For the text-containing cell, return its midpoint in [x, y] coordinate format. 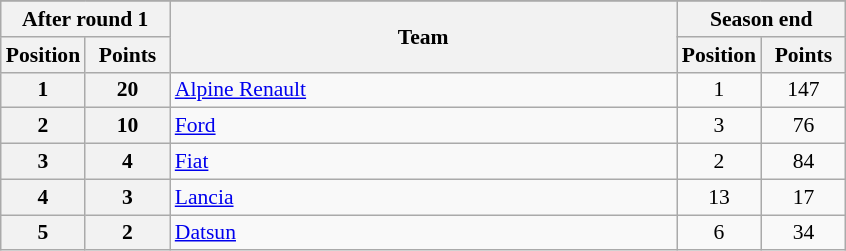
6 [719, 233]
17 [803, 197]
Alpine Renault [424, 90]
Season end [762, 19]
34 [803, 233]
After round 1 [86, 19]
10 [127, 126]
76 [803, 126]
147 [803, 90]
Fiat [424, 162]
5 [43, 233]
84 [803, 162]
Ford [424, 126]
Datsun [424, 233]
20 [127, 90]
Team [424, 36]
13 [719, 197]
Lancia [424, 197]
